For the text-containing cell, return its midpoint in (x, y) coordinate format. 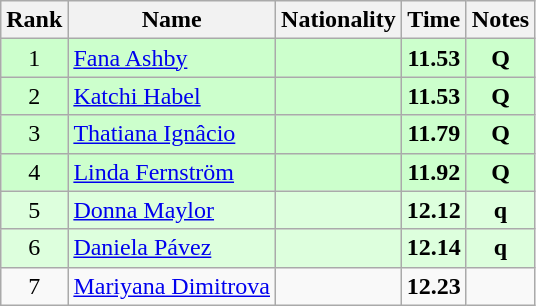
Donna Maylor (172, 210)
1 (34, 58)
11.79 (434, 134)
Nationality (339, 20)
Katchi Habel (172, 96)
12.12 (434, 210)
Mariyana Dimitrova (172, 286)
Thatiana Ignâcio (172, 134)
5 (34, 210)
12.23 (434, 286)
6 (34, 248)
3 (34, 134)
Notes (500, 20)
Fana Ashby (172, 58)
Time (434, 20)
Name (172, 20)
Linda Fernström (172, 172)
7 (34, 286)
12.14 (434, 248)
2 (34, 96)
11.92 (434, 172)
Daniela Pávez (172, 248)
Rank (34, 20)
4 (34, 172)
